Return the [X, Y] coordinate for the center point of the cell that contains the specified text.  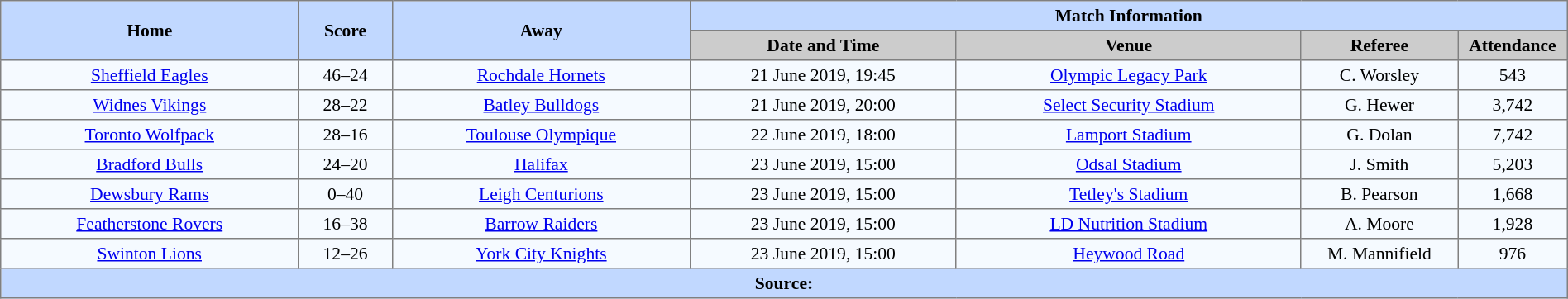
J. Smith [1379, 164]
G. Dolan [1379, 135]
976 [1513, 254]
Home [150, 31]
Heywood Road [1128, 254]
Date and Time [823, 45]
Dewsbury Rams [150, 194]
3,742 [1513, 105]
Attendance [1513, 45]
0–40 [346, 194]
28–22 [346, 105]
21 June 2019, 20:00 [823, 105]
46–24 [346, 75]
7,742 [1513, 135]
Barrow Raiders [541, 224]
24–20 [346, 164]
Leigh Centurions [541, 194]
Toronto Wolfpack [150, 135]
1,928 [1513, 224]
M. Mannifield [1379, 254]
Bradford Bulls [150, 164]
Away [541, 31]
LD Nutrition Stadium [1128, 224]
16–38 [346, 224]
York City Knights [541, 254]
C. Worsley [1379, 75]
Rochdale Hornets [541, 75]
5,203 [1513, 164]
Widnes Vikings [150, 105]
Tetley's Stadium [1128, 194]
Swinton Lions [150, 254]
543 [1513, 75]
21 June 2019, 19:45 [823, 75]
Lamport Stadium [1128, 135]
Batley Bulldogs [541, 105]
Match Information [1128, 16]
Toulouse Olympique [541, 135]
Venue [1128, 45]
Halifax [541, 164]
A. Moore [1379, 224]
Featherstone Rovers [150, 224]
28–16 [346, 135]
1,668 [1513, 194]
Odsal Stadium [1128, 164]
Select Security Stadium [1128, 105]
12–26 [346, 254]
G. Hewer [1379, 105]
Referee [1379, 45]
22 June 2019, 18:00 [823, 135]
Sheffield Eagles [150, 75]
Source: [784, 283]
Score [346, 31]
B. Pearson [1379, 194]
Olympic Legacy Park [1128, 75]
